Pinpoint the cell where the given text exists, returning its (X, Y) midpoint coordinate. 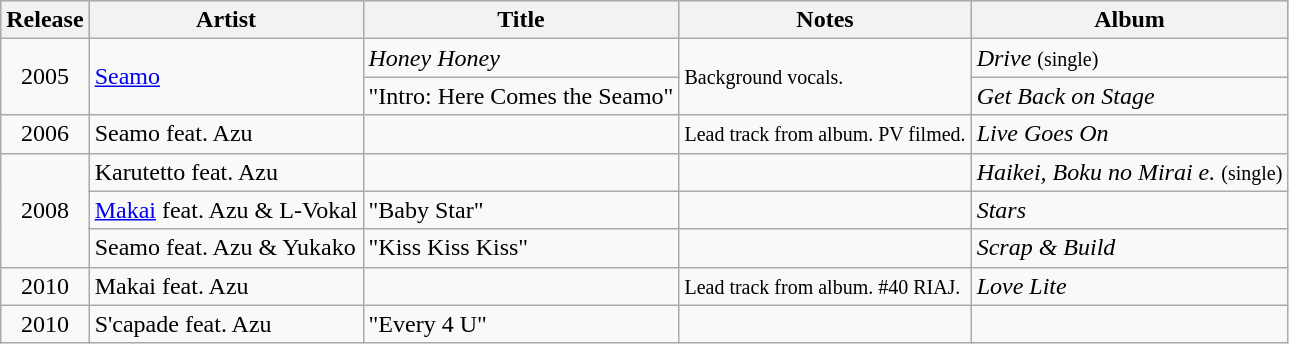
Seamo feat. Azu (226, 134)
"Every 4 U" (521, 324)
Makai feat. Azu & L-Vokal (226, 210)
"Baby Star" (521, 210)
"Kiss Kiss Kiss" (521, 248)
Haikei, Boku no Mirai e. (single) (1130, 172)
Lead track from album. PV filmed. (825, 134)
Lead track from album. #40 RIAJ. (825, 286)
Makai feat. Azu (226, 286)
2006 (45, 134)
2005 (45, 77)
Live Goes On (1130, 134)
Stars (1130, 210)
Artist (226, 20)
Seamo (226, 77)
Karutetto feat. Azu (226, 172)
Drive (single) (1130, 58)
Honey Honey (521, 58)
"Intro: Here Comes the Seamo" (521, 96)
Background vocals. (825, 77)
Release (45, 20)
Notes (825, 20)
2008 (45, 210)
Get Back on Stage (1130, 96)
Scrap & Build (1130, 248)
Seamo feat. Azu & Yukako (226, 248)
Love Lite (1130, 286)
Album (1130, 20)
Title (521, 20)
S'capade feat. Azu (226, 324)
